Detect which cell encompasses the target text, then output its (x, y) center coordinate. 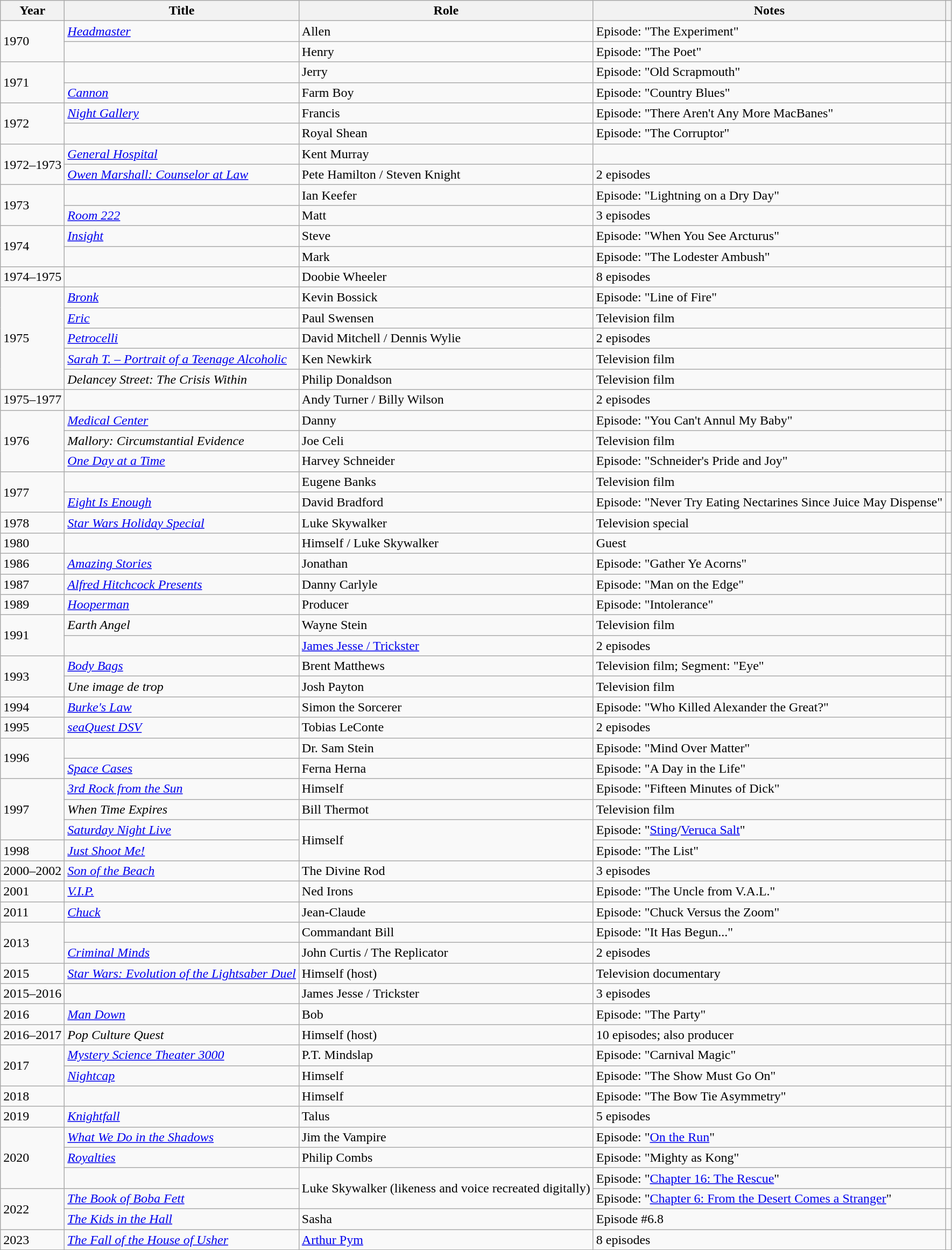
1971 (32, 82)
Nightcap (182, 1076)
2020 (32, 1157)
Episode: "Never Try Eating Nectarines Since Juice May Dispense" (770, 502)
Royalties (182, 1157)
Delancey Street: The Crisis Within (182, 379)
David Mitchell / Dennis Wylie (446, 338)
Mallory: Circumstantial Evidence (182, 441)
Episode: "You Can't Annul My Baby" (770, 420)
Episode: "It Has Begun..." (770, 933)
Episode: "Intolerance" (770, 605)
Saturday Night Live (182, 830)
Francis (446, 113)
Simon the Sorcerer (446, 707)
5 episodes (770, 1117)
Danny (446, 420)
Son of the Beach (182, 871)
1997 (32, 809)
Episode: "Old Scrapmouth" (770, 72)
Episode: "Man on the Edge" (770, 584)
Episode: "The Experiment" (770, 31)
Just Shoot Me! (182, 850)
Night Gallery (182, 113)
Paul Swensen (446, 318)
2015 (32, 973)
Steve (446, 236)
1976 (32, 441)
Year (32, 11)
Himself / Luke Skywalker (446, 543)
Ferna Herna (446, 768)
seaQuest DSV (182, 728)
Eight Is Enough (182, 502)
Episode: "Chuck Versus the Zoom" (770, 912)
Notes (770, 11)
1974 (32, 246)
1974–1975 (32, 277)
1996 (32, 758)
Episode: "The Show Must Go On" (770, 1076)
Episode: "Carnival Magic" (770, 1055)
Henry (446, 52)
Episode: "On the Run" (770, 1137)
Knightfall (182, 1117)
Arthur Pym (446, 1239)
Farm Boy (446, 93)
Bill Thermot (446, 809)
Episode: "When You See Arcturus" (770, 236)
Insight (182, 236)
Commandant Bill (446, 933)
V.I.P. (182, 891)
Room 222 (182, 215)
Episode: "Chapter 6: From the Desert Comes a Stranger" (770, 1198)
Chuck (182, 912)
Doobie Wheeler (446, 277)
Episode: "Who Killed Alexander the Great?" (770, 707)
1975 (32, 338)
Harvey Schneider (446, 461)
Wayne Stein (446, 625)
Joe Celi (446, 441)
Hooperman (182, 605)
Matt (446, 215)
Luke Skywalker (likeness and voice recreated digitally) (446, 1188)
Guest (770, 543)
Bob (446, 1014)
2019 (32, 1117)
1993 (32, 676)
Episode: "The Lodester Ambush" (770, 257)
Bronk (182, 298)
Episode: "Mind Over Matter" (770, 748)
Alfred Hitchcock Presents (182, 584)
Episode #6.8 (770, 1219)
Episode: "Line of Fire" (770, 298)
1975–1977 (32, 400)
What We Do in the Shadows (182, 1137)
Earth Angel (182, 625)
Jim the Vampire (446, 1137)
2015–2016 (32, 994)
Star Wars Holiday Special (182, 522)
1978 (32, 522)
Episode: "Schneider's Pride and Joy" (770, 461)
Episode: "The Poet" (770, 52)
1973 (32, 205)
Episode: "The Corruptor" (770, 133)
1977 (32, 492)
Episode: "Chapter 16: The Rescue" (770, 1178)
1989 (32, 605)
1991 (32, 635)
John Curtis / The Replicator (446, 953)
Producer (446, 605)
2000–2002 (32, 871)
2016 (32, 1014)
2013 (32, 943)
Andy Turner / Billy Wilson (446, 400)
1995 (32, 728)
Television special (770, 522)
Eric (182, 318)
The Kids in the Hall (182, 1219)
2017 (32, 1065)
Episode: "A Day in the Life" (770, 768)
Episode: "There Aren't Any More MacBanes" (770, 113)
Episode: "Country Blues" (770, 93)
Allen (446, 31)
Star Wars: Evolution of the Lightsaber Duel (182, 973)
Jerry (446, 72)
Brent Matthews (446, 666)
1987 (32, 584)
2016–2017 (32, 1035)
P.T. Mindslap (446, 1055)
Criminal Minds (182, 953)
Sarah T. – Portrait of a Teenage Alcoholic (182, 359)
Kent Murray (446, 154)
Cannon (182, 93)
Space Cases (182, 768)
2001 (32, 891)
Television documentary (770, 973)
Tobias LeConte (446, 728)
Episode: "The Party" (770, 1014)
Luke Skywalker (446, 522)
Josh Payton (446, 687)
Role (446, 11)
Body Bags (182, 666)
Kevin Bossick (446, 298)
Title (182, 11)
Ian Keefer (446, 195)
10 episodes; also producer (770, 1035)
2022 (32, 1209)
Headmaster (182, 31)
Ken Newkirk (446, 359)
Episode: "Mighty as Kong" (770, 1157)
Episode: "The Uncle from V.A.L." (770, 891)
Pop Culture Quest (182, 1035)
Dr. Sam Stein (446, 748)
General Hospital (182, 154)
Medical Center (182, 420)
3rd Rock from the Sun (182, 789)
Amazing Stories (182, 563)
Sasha (446, 1219)
Burke's Law (182, 707)
1972–1973 (32, 164)
When Time Expires (182, 809)
Mystery Science Theater 3000 (182, 1055)
Pete Hamilton / Steven Knight (446, 174)
Episode: "Lightning on a Dry Day" (770, 195)
Danny Carlyle (446, 584)
Petrocelli (182, 338)
Jean-Claude (446, 912)
2011 (32, 912)
Episode: "Fifteen Minutes of Dick" (770, 789)
One Day at a Time (182, 461)
Jonathan (446, 563)
Royal Shean (446, 133)
Philip Donaldson (446, 379)
2018 (32, 1096)
1994 (32, 707)
Episode: "Sting/Veruca Salt" (770, 830)
Mark (446, 257)
1972 (32, 123)
Episode: "The Bow Tie Asymmetry" (770, 1096)
Episode: "The List" (770, 850)
The Book of Boba Fett (182, 1198)
Owen Marshall: Counselor at Law (182, 174)
Talus (446, 1117)
1980 (32, 543)
Philip Combs (446, 1157)
Episode: "Gather Ye Acorns" (770, 563)
David Bradford (446, 502)
Man Down (182, 1014)
1998 (32, 850)
Eugene Banks (446, 482)
Ned Irons (446, 891)
1970 (32, 41)
2023 (32, 1239)
The Divine Rod (446, 871)
Une image de trop (182, 687)
1986 (32, 563)
Television film; Segment: "Eye" (770, 666)
The Fall of the House of Usher (182, 1239)
